Pinpoint the cell where the given text exists, returning its (x, y) midpoint coordinate. 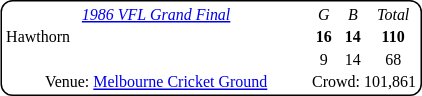
16 (324, 37)
110 (394, 37)
Hawthorn (156, 37)
Total (394, 14)
Venue: Melbourne Cricket Ground (156, 82)
G (324, 14)
Crowd: 101,861 (364, 82)
68 (394, 60)
9 (324, 60)
B (353, 14)
1986 VFL Grand Final (156, 14)
